Return the (X, Y) coordinate for the center point of the cell that contains the specified text.  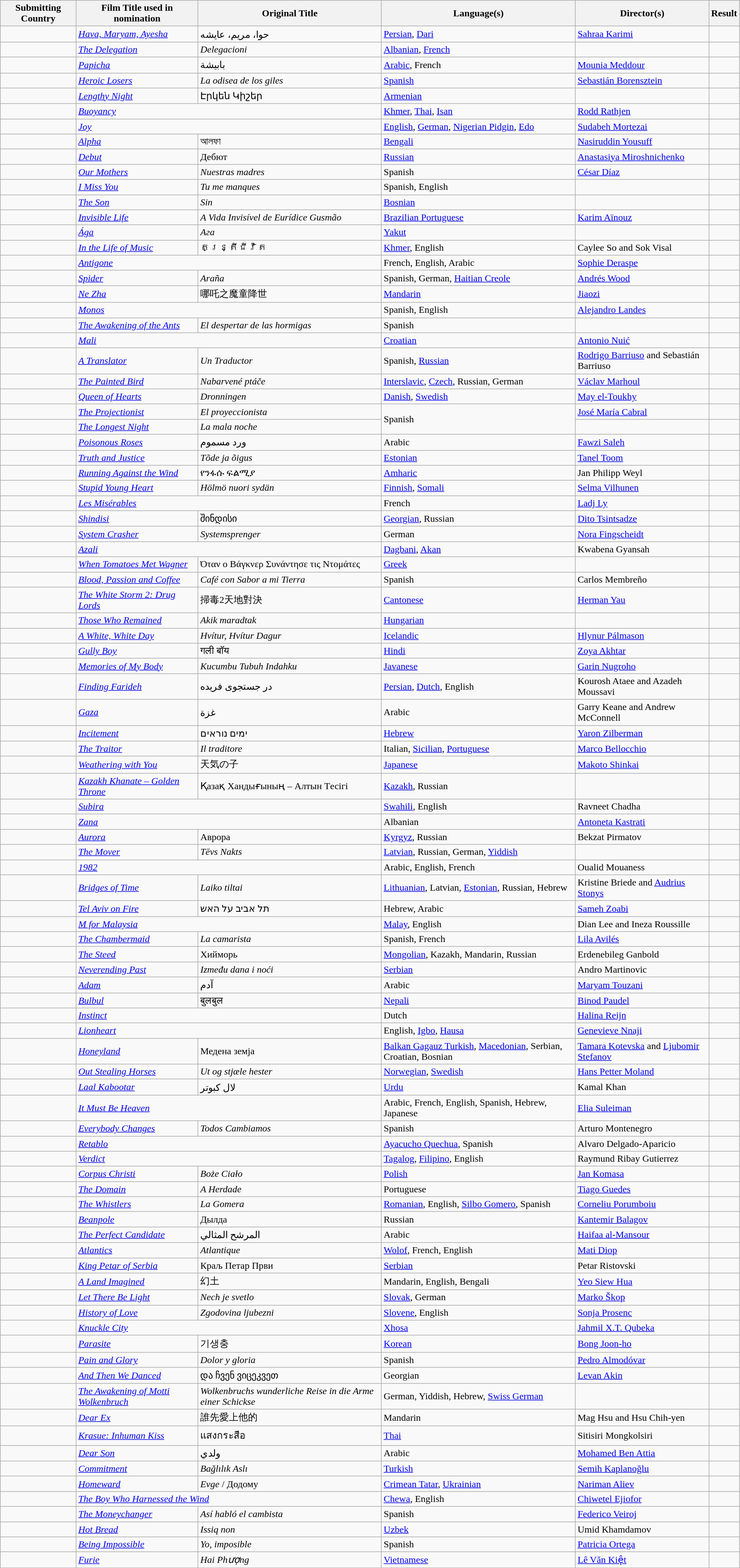
Danish, Swedish (478, 396)
José María Cabral (642, 412)
Arturo Montenegro (642, 1128)
Chiwetel Ejiofor (642, 1499)
Language(s) (478, 14)
Wolkenbruchs wunderliche Reise in die Arme einer Schickse (290, 1396)
Result (724, 14)
The Perfect Candidate (137, 1235)
Jan Philipp Weyl (642, 473)
Weathering with You (137, 765)
Those Who Remained (137, 620)
Tõde ja õigus (290, 458)
When Tomatoes Met Wagner (137, 564)
Sitisiri Mongkolsiri (642, 1436)
Marko Škop (642, 1297)
Carlos Membreño (642, 579)
Knuckle City (228, 1328)
1982 (228, 867)
Bosnian (478, 202)
The Moneychanger (137, 1514)
შინდისი (290, 519)
Croatian (478, 340)
Queen of Hearts (137, 396)
Greek (478, 564)
Bağlılık Aslı (290, 1469)
Interslavic, Czech, Russian, German (478, 381)
Lila Avilés (642, 939)
Corneliu Porumboiu (642, 1204)
Hlynur Pálmason (642, 636)
ورد مسموم (290, 442)
Korean (478, 1344)
Parasite (137, 1344)
Icelandic (478, 636)
Jahmil X.T. Qubeka (642, 1328)
Ne Zha (137, 294)
La Gomera (290, 1204)
Papicha (137, 65)
Hungarian (478, 620)
آدم (290, 985)
Hans Petter Moland (642, 1072)
Pedro Almodóvar (642, 1360)
Instinct (228, 1016)
César Díaz (642, 172)
Neverending Past (137, 969)
Arabic, French (478, 65)
Buoyancy (228, 111)
Adam (137, 985)
Corpus Christi (137, 1174)
Antoneta Kastrati (642, 822)
Systemsprenger (290, 534)
Ága (137, 232)
Haifaa al-Mansour (642, 1235)
Spider (137, 278)
A Land Imagined (137, 1281)
The Whistlers (137, 1204)
Nasiruddin Yousuff (642, 142)
Monos (228, 310)
Invisible Life (137, 217)
German (478, 534)
Yaron Zilberman (642, 733)
Краљ Петар Први (290, 1265)
Petar Ristovski (642, 1265)
French (478, 503)
Umid Khamdamov (642, 1529)
The Longest Night (137, 427)
የንፋሱ ፍልሚያ (290, 473)
French, English, Arabic (478, 263)
幻土 (290, 1281)
The Projectionist (137, 412)
Alejandro Landes (642, 310)
Delegacioni (290, 49)
Being Impossible (137, 1545)
Hai Phượng (290, 1560)
Dian Lee and Ineza Roussille (642, 924)
Sonja Prosenc (642, 1313)
Kucumbu Tubuh Indahku (290, 666)
Arabic, English, French (478, 867)
Hindi (478, 651)
Bulbul (137, 1000)
बुलबुल (290, 1000)
Incitement (137, 733)
Original Title (290, 14)
Václav Marhoul (642, 381)
Mag Hsu and Hsu Chih-yen (642, 1418)
Kantemir Balagov (642, 1219)
Let There Be Light (137, 1297)
Krasue: Inhuman Kiss (137, 1436)
Anastasiya Miroshnichenko (642, 157)
Yakut (478, 232)
M for Malaysia (228, 924)
در جستجوی فریده (290, 686)
আলফা (290, 142)
Issiq non (290, 1529)
King Petar of Serbia (137, 1265)
La mala noche (290, 427)
掃毒2天地對決 (290, 600)
Hot Bread (137, 1529)
Slovene, English (478, 1313)
Café con Sabor a mi Tierra (290, 579)
History of Love (137, 1313)
Il traditore (290, 749)
Everybody Changes (137, 1128)
Tagalog, Filipino, English (478, 1159)
Hvítur, Hvítur Dagur (290, 636)
Javanese (478, 666)
And Then We Danced (137, 1375)
Urdu (478, 1087)
Rodd Rathjen (642, 111)
Finding Farideh (137, 686)
Amharic (478, 473)
Slovak, German (478, 1297)
Vietnamese (478, 1560)
La odisea de los giles (290, 80)
Debut (137, 157)
Aurora (137, 837)
Sameh Zoabi (642, 909)
Thai (478, 1436)
Sebastián Borensztein (642, 80)
Memories of My Body (137, 666)
Norwegian, Swedish (478, 1072)
Semih Kaplanoğlu (642, 1469)
Caylee So and Sok Visal (642, 248)
Honeyland (137, 1051)
Između dana i noći (290, 969)
Дебют (290, 157)
Zgodovina ljubezni (290, 1313)
Tēvs Nakts (290, 852)
Lithuanian, Latvian, Estonian, Russian, Hebrew (478, 887)
Alvaro Delgado-Aparicio (642, 1143)
Andrés Wood (642, 278)
Blood, Passion and Coffee (137, 579)
Zana (228, 822)
Ut og stjæle hester (290, 1072)
תל אביב על האש (290, 909)
Sophie Deraspe (642, 263)
Էրկեն Կիշեր (290, 96)
In the Life of Music (137, 248)
Shindisi (137, 519)
The Delegation (137, 49)
Lionheart (228, 1031)
แสงกระสือ (290, 1436)
Chewa, English (478, 1499)
لال کبوتر (290, 1087)
Todos Cambiamos (290, 1128)
Mali (228, 340)
The Painted Bird (137, 381)
Dolor y gloria (290, 1360)
Hebrew, Arabic (478, 909)
Herman Yau (642, 600)
The Awakening of the Ants (137, 325)
기생충 (290, 1344)
حوا، مریم، عایشه (290, 34)
Maryam Touzani (642, 985)
Brazilian Portuguese (478, 217)
Japanese (478, 765)
The Domain (137, 1189)
Furie (137, 1560)
Alpha (137, 142)
Atlantics (137, 1250)
Persian, Dari (478, 34)
Laiko tiltai (290, 887)
Makoto Shinkai (642, 765)
El despertar de las hormigas (290, 325)
Boże Ciało (290, 1174)
Levan Akin (642, 1375)
Balkan Gagauz Turkish, Macedonian, Serbian, Croatian, Bosnian (478, 1051)
Andro Martinovic (642, 969)
Tanel Toom (642, 458)
Hebrew (478, 733)
Дылда (290, 1219)
Les Misérables (228, 503)
Latvian, Russian, German, Yiddish (478, 852)
Joy (228, 127)
Dutch (478, 1016)
Subira (228, 807)
Our Mothers (137, 172)
Georgian, Russian (478, 519)
Karim Aïnouz (642, 217)
Jan Komasa (642, 1174)
Nech je svetlo (290, 1297)
Ага (290, 232)
Nuestras madres (290, 172)
ימים נוראים (290, 733)
Patricia Ortega (642, 1545)
Arabic, French, English, Spanish, Hebrew, Japanese (478, 1108)
The White Storm 2: Drug Lords (137, 600)
Lengthy Night (137, 96)
誰先愛上他的 (290, 1418)
Selma Vilhunen (642, 488)
Poisonous Roses (137, 442)
Estonian (478, 458)
The Traitor (137, 749)
Kristine Briede and Audrius Stonys (642, 887)
Genevieve Nnaji (642, 1031)
Stupid Young Heart (137, 488)
Persian, Dutch, English (478, 686)
Dear Son (137, 1453)
The Awakening of Motti Wolkenbruch (137, 1396)
Marco Bellocchio (642, 749)
Tiago Guedes (642, 1189)
Italian, Sicilian, Portuguese (478, 749)
Running Against the Wind (137, 473)
Albanian, French (478, 49)
Araña (290, 278)
តន្រ្តីជីវិត (290, 248)
Hava, Maryam, Ayesha (137, 34)
Cantonese (478, 600)
English, Igbo, Hausa (478, 1031)
I Miss You (137, 187)
Swahili, English (478, 807)
და ჩვენ ვიცეკვეთ (290, 1375)
Out Stealing Horses (137, 1072)
Erdenebileg Ganbold (642, 954)
Albanian (478, 822)
Antigone (228, 263)
ولدي (290, 1453)
Wolof, French, English (478, 1250)
哪吒之魔童降世 (290, 294)
Director(s) (642, 14)
Halina Reijn (642, 1016)
Antonio Nuić (642, 340)
Spanish, French (478, 939)
Kamal Khan (642, 1087)
Khmer, Thai, Isan (478, 111)
Elia Suleiman (642, 1108)
Uzbek (478, 1529)
Federico Veiroj (642, 1514)
Evge / Додому (290, 1484)
Commitment (137, 1469)
Хийморь (290, 954)
A Herdade (290, 1189)
Yo, imposible (290, 1545)
Verdict (228, 1159)
غزة (290, 712)
Ladj Ly (642, 503)
Spanish, German, Haitian Creole (478, 278)
Όταν ο Βάγκνερ Συνάντησε τις Ντομάτες (290, 564)
المرشح المثالي (290, 1235)
Kazakh Khanate – Golden Throne (137, 786)
Malay, English (478, 924)
Binod Paudel (642, 1000)
Retablo (228, 1143)
Nariman Aliev (642, 1484)
Yeo Siew Hua (642, 1281)
Bridges of Time (137, 887)
Finnish, Somali (478, 488)
Sahraa Karimi (642, 34)
A Vida Invisível de Eurídice Gusmão (290, 217)
The Mover (137, 852)
Dagbani, Akan (478, 549)
Lê Văn Kiệt (642, 1560)
System Crasher (137, 534)
Azali (228, 549)
The Son (137, 202)
Rodrigo Barriuso and Sebastián Barriuso (642, 361)
Garin Nugroho (642, 666)
Mongolian, Kazakh, Mandarin, Russian (478, 954)
La camarista (290, 939)
Mati Diop (642, 1250)
Laal Kabootar (137, 1087)
Nabarvené ptáče (290, 381)
Un Traductor (290, 361)
Mohamed Ben Attia (642, 1453)
गली बॉय (290, 651)
Pain and Glory (137, 1360)
The Boy Who Harnessed the Wind (228, 1499)
Dito Tsintsadze (642, 519)
Romanian, English, Silbo Gomero, Spanish (478, 1204)
Turkish (478, 1469)
Oualid Mouaness (642, 867)
The Chambermaid (137, 939)
Nora Fingscheidt (642, 534)
The Steed (137, 954)
Bengali (478, 142)
Tamara Kotevska and Ljubomir Stefanov (642, 1051)
Bong Joon-ho (642, 1344)
Atlantique (290, 1250)
Kyrgyz, Russian (478, 837)
A Translator (137, 361)
Sin (290, 202)
Kourosh Ataee and Azadeh Moussavi (642, 686)
German, Yiddish, Hebrew, Swiss German (478, 1396)
Tel Aviv on Fire (137, 909)
El proyeccionista (290, 412)
Sudabeh Mortezai (642, 127)
Así habló el cambista (290, 1514)
Dear Ex (137, 1418)
Film Title used in nomination (137, 14)
Spanish, Russian (478, 361)
Қазақ Xандығының – Aлтын Tесігі (290, 786)
Dronningen (290, 396)
بابيشة (290, 65)
Kwabena Gyansah (642, 549)
天気の子 (290, 765)
Hölmö nuori sydän (290, 488)
Khmer, English (478, 248)
Crimean Tatar, Ukrainian (478, 1484)
Georgian (478, 1375)
Gaza (137, 712)
Ravneet Chadha (642, 807)
Nepali (478, 1000)
Xhosa (478, 1328)
Gully Boy (137, 651)
Homeward (137, 1484)
Tu me manques (290, 187)
Mounia Meddour (642, 65)
Submitting Country (38, 14)
Beanpole (137, 1219)
May el-Toukhy (642, 396)
English, German, Nigerian Pidgin, Edo (478, 127)
Mandarin, English, Bengali (478, 1281)
Heroic Losers (137, 80)
Fawzi Saleh (642, 442)
Armenian (478, 96)
Ayacucho Quechua, Spanish (478, 1143)
It Must Be Heaven (228, 1108)
Truth and Justice (137, 458)
A White, White Day (137, 636)
Akik maradtak (290, 620)
Garry Keane and Andrew McConnell (642, 712)
Jiaozi (642, 294)
Медена земја (290, 1051)
Bekzat Pirmatov (642, 837)
Portuguese (478, 1189)
Raymund Ribay Gutierrez (642, 1159)
Kazakh, Russian (478, 786)
Zoya Akhtar (642, 651)
Аврора (290, 837)
Polish (478, 1174)
